Provide the [x, y] coordinate of the cell's center where the given text is located.  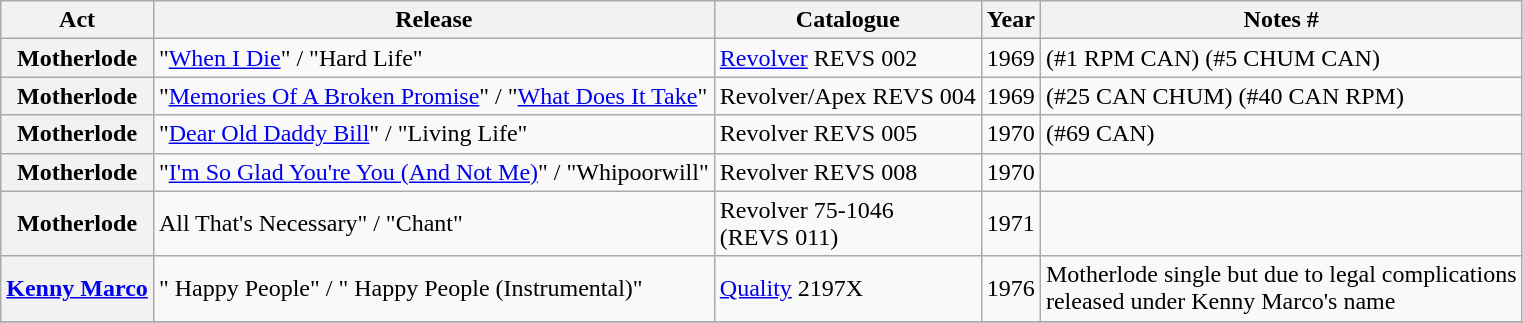
Release [434, 20]
Revolver 75-1046(REVS 011) [848, 224]
Revolver/Apex REVS 004 [848, 96]
" Happy People" / " Happy People (Instrumental)" [434, 288]
Motherlode single but due to legal complicationsreleased under Kenny Marco's name [1281, 288]
"Memories Of A Broken Promise" / "What Does It Take" [434, 96]
(#69 CAN) [1281, 134]
Catalogue [848, 20]
Year [1010, 20]
(#1 RPM CAN) (#5 CHUM CAN) [1281, 58]
Revolver REVS 008 [848, 172]
Quality 2197X [848, 288]
Kenny Marco [78, 288]
1971 [1010, 224]
Notes # [1281, 20]
All That's Necessary" / "Chant" [434, 224]
Act [78, 20]
1976 [1010, 288]
"Dear Old Daddy Bill" / "Living Life" [434, 134]
"I'm So Glad You're You (And Not Me)" / "Whipoorwill" [434, 172]
(#25 CAN CHUM) (#40 CAN RPM) [1281, 96]
Revolver REVS 005 [848, 134]
"When I Die" / "Hard Life" [434, 58]
Revolver REVS 002 [848, 58]
